Identify which cell holds the provided text, then report its (X, Y) central coordinate. 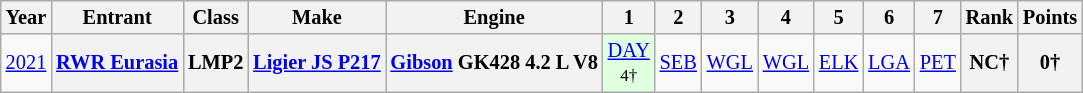
Ligier JS P217 (316, 63)
LGA (889, 63)
Rank (990, 17)
LMP2 (216, 63)
Engine (494, 17)
1 (629, 17)
3 (730, 17)
5 (838, 17)
Gibson GK428 4.2 L V8 (494, 63)
Class (216, 17)
0† (1050, 63)
Year (26, 17)
DAY4† (629, 63)
SEB (678, 63)
Make (316, 17)
4 (786, 17)
2021 (26, 63)
2 (678, 17)
Entrant (117, 17)
NC† (990, 63)
ELK (838, 63)
Points (1050, 17)
RWR Eurasia (117, 63)
6 (889, 17)
PET (938, 63)
7 (938, 17)
